Extract the [X, Y] coordinate from the center of the cell holding the provided text.  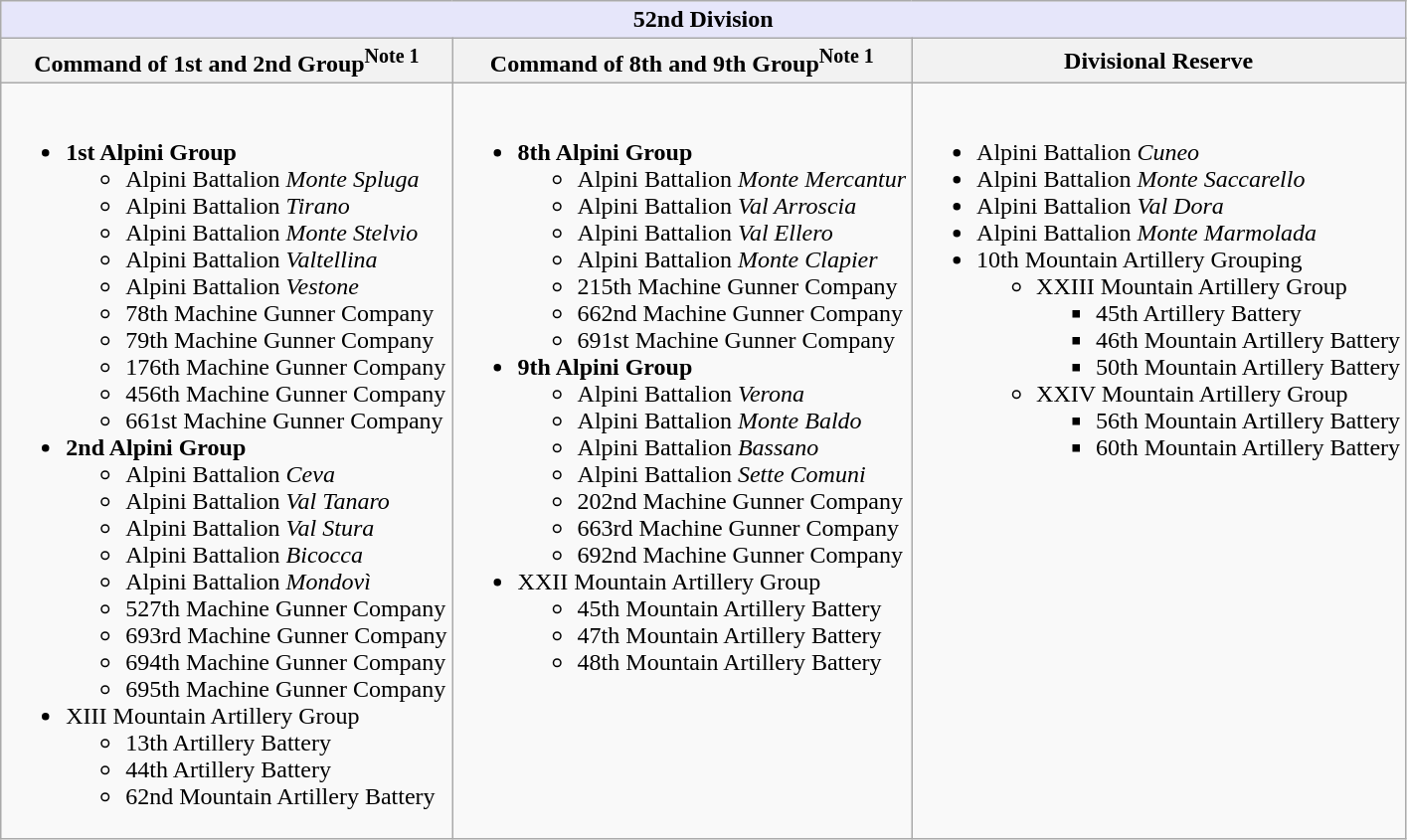
52nd Division [704, 20]
Divisional Reserve [1159, 62]
Command of 1st and 2nd GroupNote 1 [227, 62]
Command of 8th and 9th GroupNote 1 [682, 62]
